For the text-containing cell, return its midpoint in (X, Y) coordinate format. 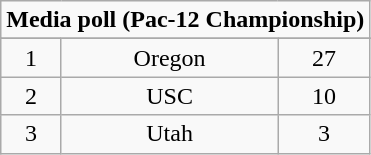
Utah (170, 134)
USC (170, 96)
10 (324, 96)
2 (31, 96)
27 (324, 58)
Oregon (170, 58)
1 (31, 58)
Media poll (Pac-12 Championship) (186, 20)
